Scan for the cell matching the given text and deliver its (x, y) coordinate at center. 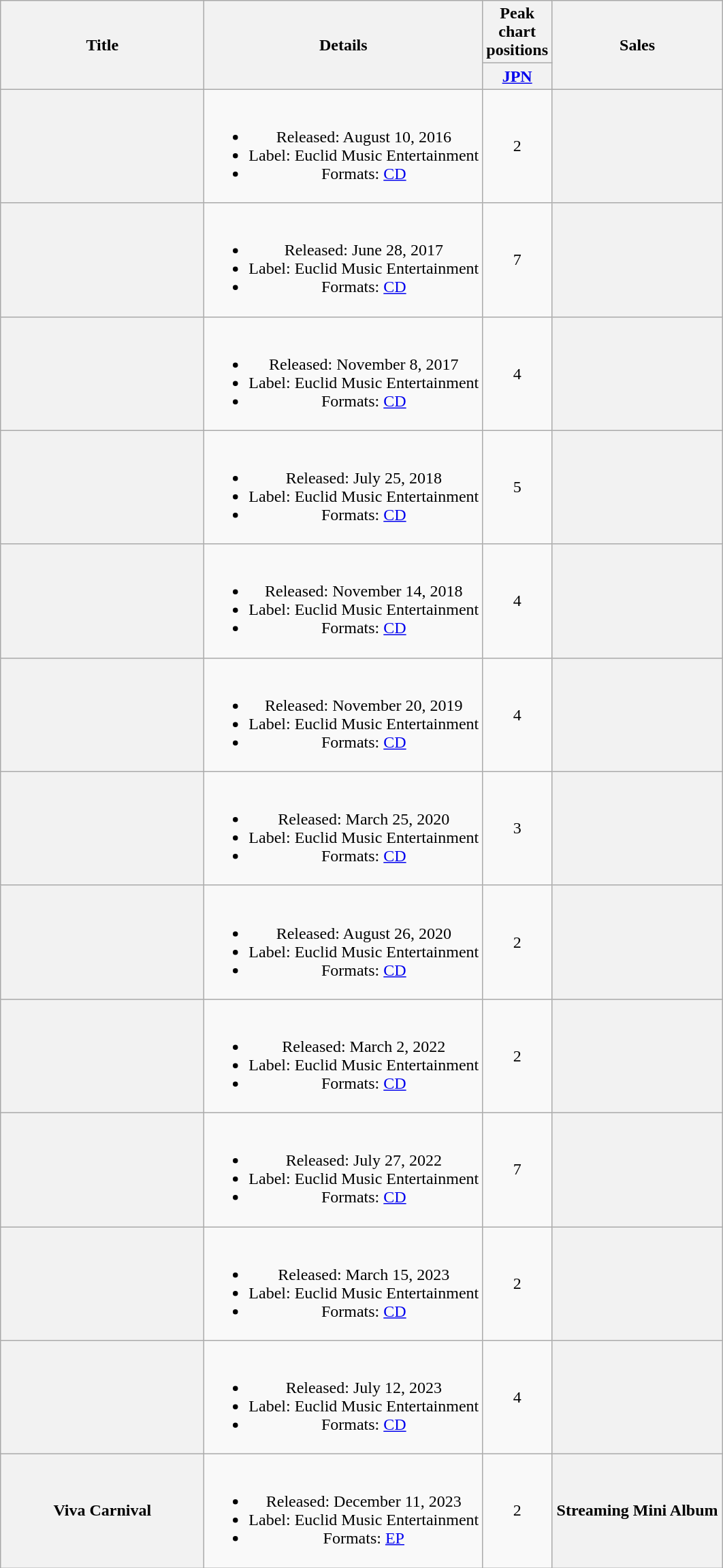
JPN (517, 76)
Released: August 26, 2020Label: Euclid Music EntertainmentFormats: CD (343, 942)
Released: July 27, 2022Label: Euclid Music EntertainmentFormats: CD (343, 1170)
Released: November 14, 2018Label: Euclid Music EntertainmentFormats: CD (343, 601)
3 (517, 828)
Title (102, 45)
Released: March 2, 2022Label: Euclid Music EntertainmentFormats: CD (343, 1055)
Peak chart positions (517, 32)
Released: March 15, 2023Label: Euclid Music EntertainmentFormats: CD (343, 1284)
Streaming Mini Album (637, 1511)
Released: July 25, 2018Label: Euclid Music EntertainmentFormats: CD (343, 487)
5 (517, 487)
Released: July 12, 2023Label: Euclid Music EntertainmentFormats: CD (343, 1397)
Released: June 28, 2017Label: Euclid Music EntertainmentFormats: CD (343, 260)
Sales (637, 45)
Viva Carnival (102, 1511)
Released: August 10, 2016Label: Euclid Music EntertainmentFormats: CD (343, 146)
Released: March 25, 2020Label: Euclid Music EntertainmentFormats: CD (343, 828)
Released: November 8, 2017Label: Euclid Music EntertainmentFormats: CD (343, 373)
Released: December 11, 2023Label: Euclid Music EntertainmentFormats: EP (343, 1511)
Released: November 20, 2019Label: Euclid Music EntertainmentFormats: CD (343, 715)
Details (343, 45)
